Pinpoint the cell where the given text exists, returning its (X, Y) midpoint coordinate. 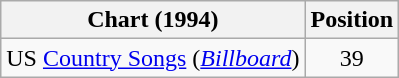
39 (352, 58)
US Country Songs (Billboard) (153, 58)
Position (352, 20)
Chart (1994) (153, 20)
